Extract the [x, y] coordinate from the center of the cell holding the provided text.  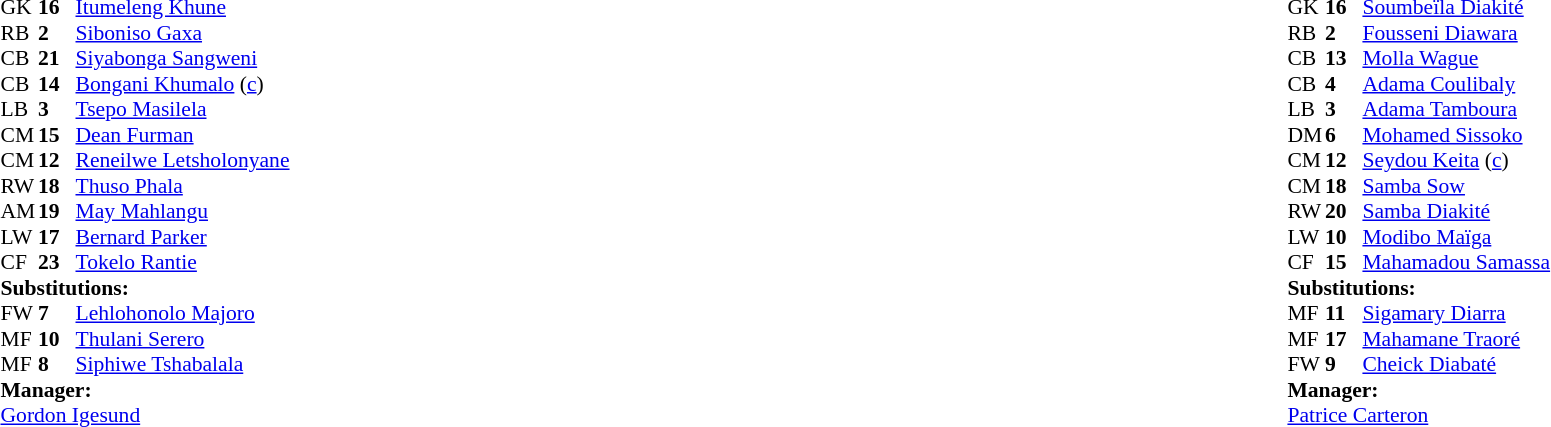
Siphiwe Tshabalala [183, 365]
6 [1344, 135]
Samba Diakité [1456, 211]
13 [1344, 59]
Tokelo Rantie [183, 263]
Cheick Diabaté [1456, 365]
23 [57, 263]
Fousseni Diawara [1456, 33]
Adama Tamboura [1456, 109]
Samba Sow [1456, 186]
Tsepo Masilela [183, 109]
Mahamadou Samassa [1456, 263]
Thuso Phala [183, 186]
4 [1344, 84]
8 [57, 365]
9 [1344, 365]
Seydou Keita (c) [1456, 161]
Adama Coulibaly [1456, 84]
Siboniso Gaxa [183, 33]
7 [57, 313]
Mohamed Sissoko [1456, 135]
20 [1344, 211]
Siyabonga Sangweni [183, 59]
Lehlohonolo Majoro [183, 313]
14 [57, 84]
11 [1344, 313]
DM [1306, 135]
Bongani Khumalo (c) [183, 84]
Reneilwe Letsholonyane [183, 161]
Bernard Parker [183, 237]
Mahamane Traoré [1456, 339]
Modibo Maïga [1456, 237]
Molla Wague [1456, 59]
19 [57, 211]
21 [57, 59]
Sigamary Diarra [1456, 313]
Dean Furman [183, 135]
Thulani Serero [183, 339]
AM [19, 211]
May Mahlangu [183, 211]
